Locate the cell with the specified text and output its (X, Y) center coordinate. 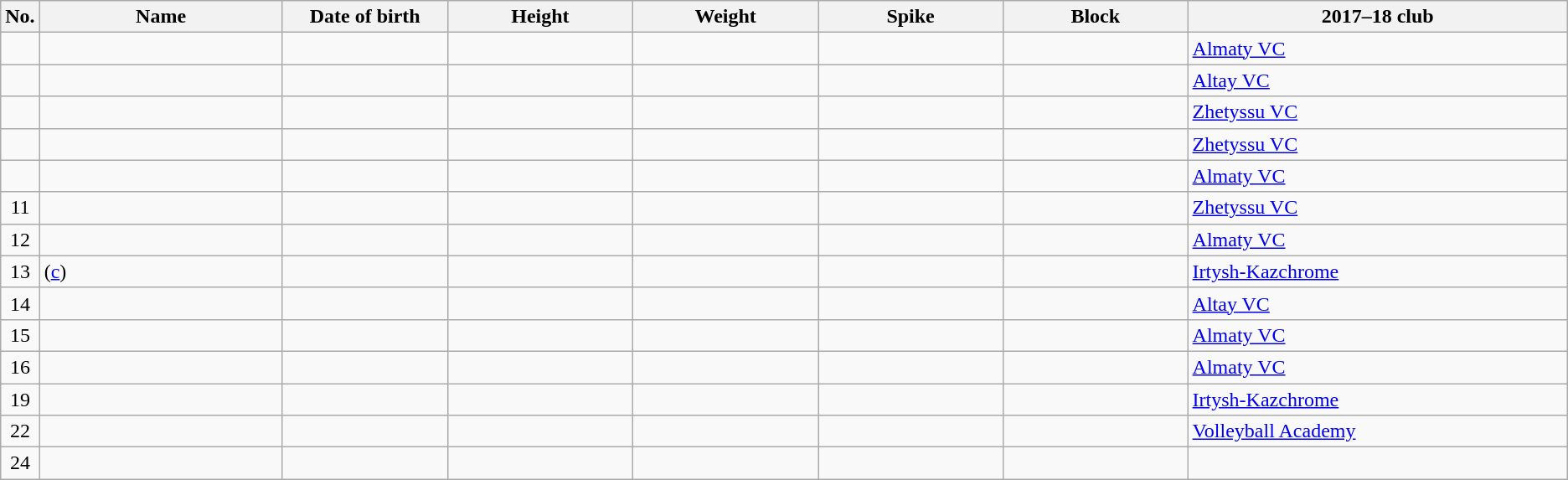
Name (161, 17)
Weight (725, 17)
13 (20, 271)
(c) (161, 271)
Block (1096, 17)
19 (20, 400)
Date of birth (365, 17)
11 (20, 208)
22 (20, 431)
16 (20, 367)
24 (20, 463)
15 (20, 335)
Spike (911, 17)
No. (20, 17)
Volleyball Academy (1377, 431)
14 (20, 303)
2017–18 club (1377, 17)
Height (539, 17)
12 (20, 240)
